Search for the cell housing the specified text and yield its [X, Y] center coordinate. 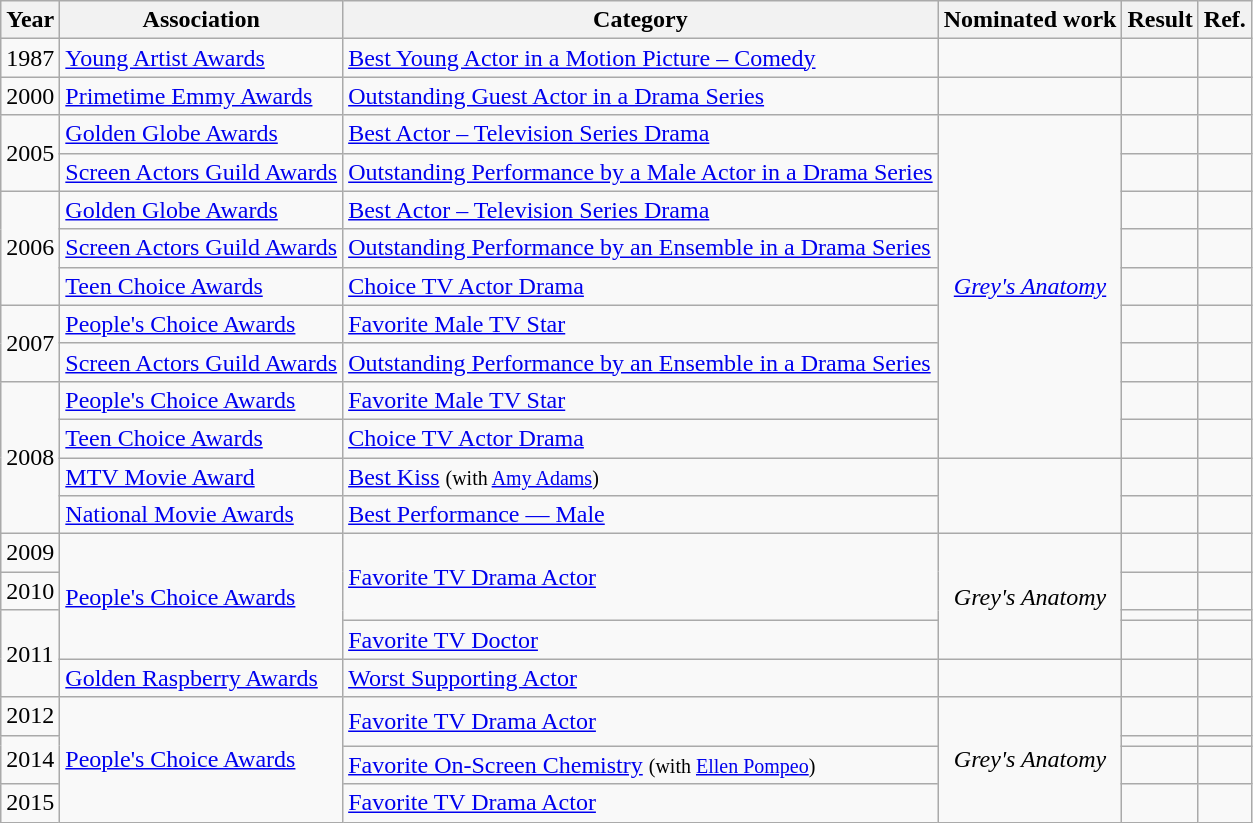
2008 [30, 457]
Worst Supporting Actor [641, 678]
Best Performance — Male [641, 515]
2007 [30, 343]
2006 [30, 248]
2009 [30, 553]
Best Kiss (with Amy Adams) [641, 477]
Nominated work [1030, 20]
Young Artist Awards [202, 58]
Association [202, 20]
2011 [30, 654]
Ref. [1224, 20]
Category [641, 20]
2000 [30, 96]
Primetime Emmy Awards [202, 96]
2014 [30, 760]
MTV Movie Award [202, 477]
Best Young Actor in a Motion Picture – Comedy [641, 58]
2005 [30, 153]
2010 [30, 591]
Favorite On-Screen Chemistry (with Ellen Pompeo) [641, 765]
2015 [30, 803]
1987 [30, 58]
Year [30, 20]
National Movie Awards [202, 515]
Favorite TV Doctor [641, 640]
2012 [30, 716]
Golden Raspberry Awards [202, 678]
Result [1160, 20]
Outstanding Guest Actor in a Drama Series [641, 96]
Outstanding Performance by a Male Actor in a Drama Series [641, 172]
